From the cell containing the given text, extract its center point as [x, y] coordinate. 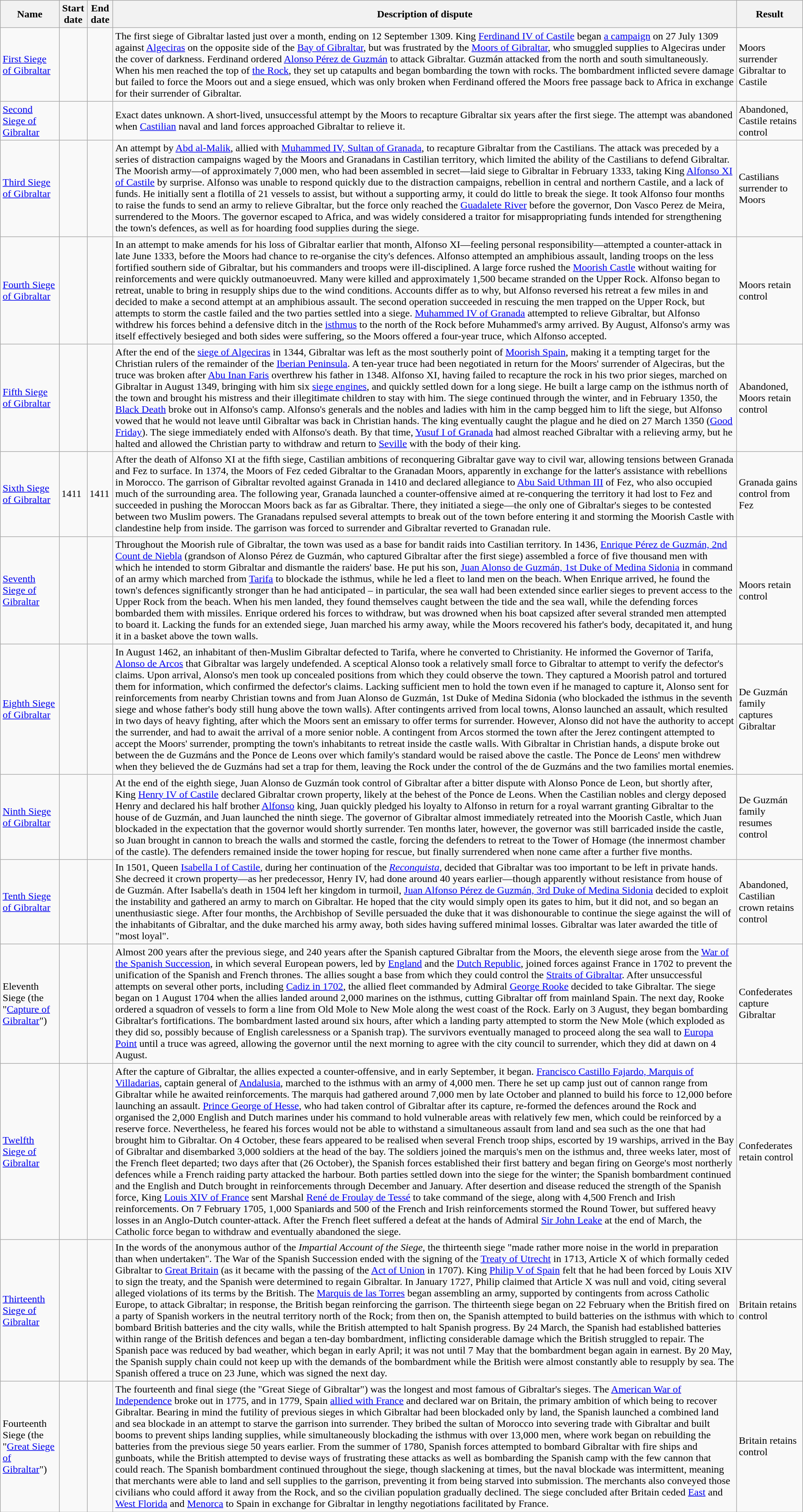
Abandoned, Castile retains control [770, 121]
Fifth Siege of Gibraltar [30, 398]
Fourteenth Siege (the "Great Siege of Gibraltar") [30, 1447]
Result [770, 14]
Seventh Siege of Gibraltar [30, 590]
Confederates capture Gibraltar [770, 1003]
De Guzmán family captures Gibraltar [770, 709]
Third Siege of Gibraltar [30, 188]
Twelfth Siege of Gibraltar [30, 1151]
End date [100, 14]
Castilians surrender to Moors [770, 188]
Fourth Siege of Gibraltar [30, 290]
Second Siege of Gibraltar [30, 121]
Description of dispute [425, 14]
Start date [73, 14]
Thirteenth Siege of Gibraltar [30, 1311]
Abandoned, Castilian crown retains control [770, 902]
De Guzmán family resumes control [770, 817]
Moors surrender Gibraltar to Castile [770, 64]
Eighth Siege of Gibraltar [30, 709]
Sixth Siege of Gibraltar [30, 494]
Confederates retain control [770, 1151]
Ninth Siege of Gibraltar [30, 817]
Tenth Siege of Gibraltar [30, 902]
Abandoned, Moors retain control [770, 398]
Eleventh Siege (the "Capture of Gibraltar") [30, 1003]
Granada gains control from Fez [770, 494]
Name [30, 14]
First Siege of Gibraltar [30, 64]
